Return (X, Y) of the center of cell containing provided text 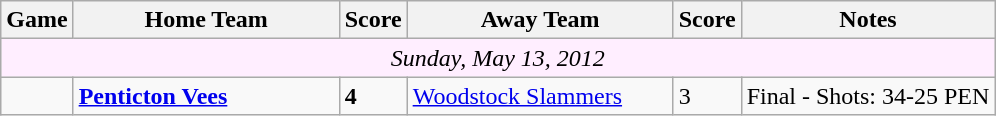
Notes (868, 20)
3 (707, 96)
Final - Shots: 34-25 PEN (868, 96)
Woodstock Slammers (540, 96)
Home Team (206, 20)
Away Team (540, 20)
Sunday, May 13, 2012 (498, 58)
Penticton Vees (206, 96)
4 (373, 96)
Game (37, 20)
